Output the (X, Y) coordinate of the center of the cell containing the given text.  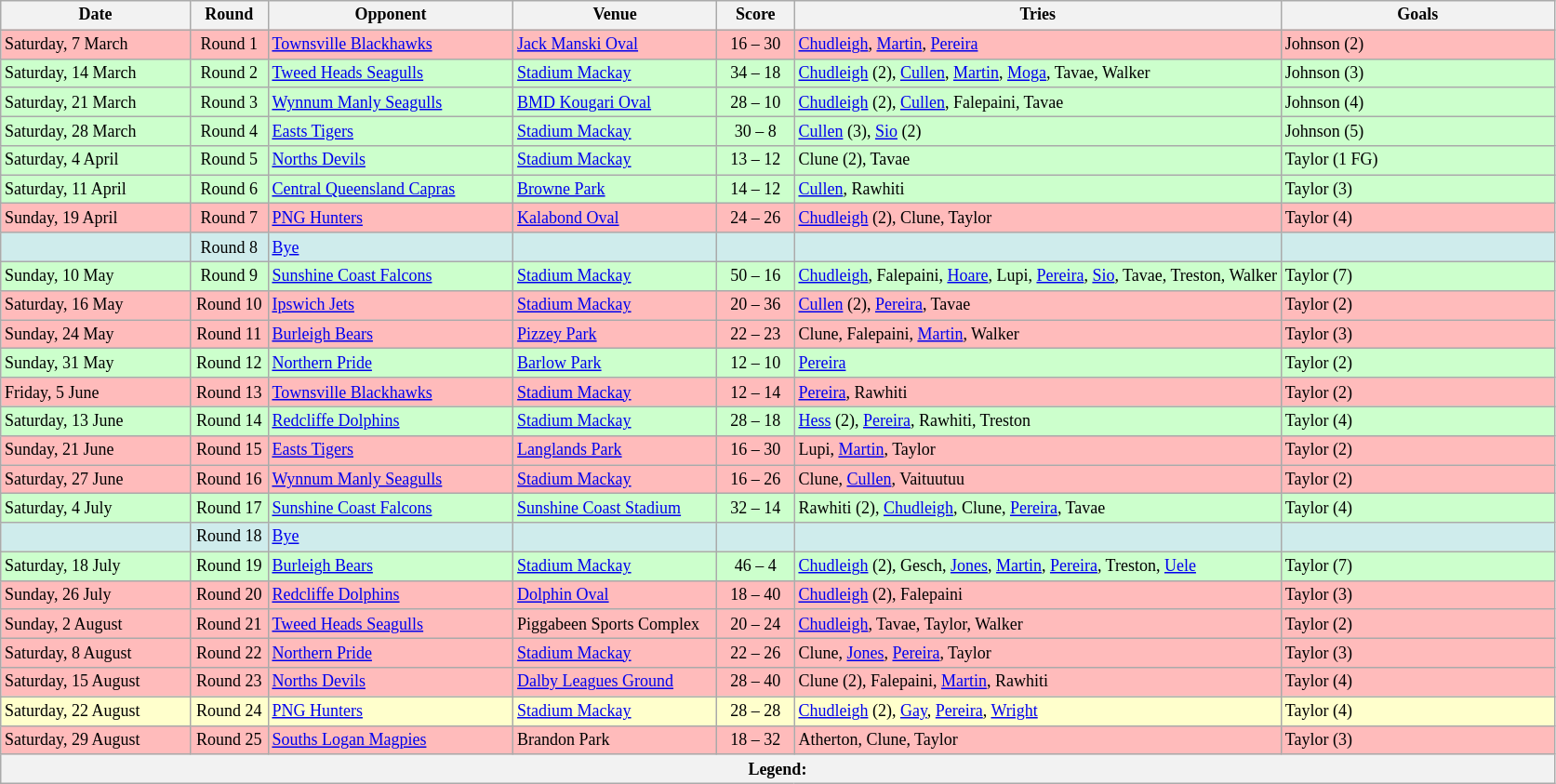
Round 1 (229, 45)
Barlow Park (616, 363)
Round 2 (229, 73)
Sunday, 19 April (96, 218)
Round (229, 15)
Round 17 (229, 508)
34 – 18 (755, 73)
Goals (1417, 15)
Kalabond Oval (616, 218)
Sunday, 24 May (96, 335)
Johnson (4) (1417, 102)
18 – 40 (755, 595)
13 – 12 (755, 160)
28 – 10 (755, 102)
Saturday, 15 August (96, 683)
Brandon Park (616, 740)
Saturday, 18 July (96, 565)
Round 10 (229, 305)
Johnson (3) (1417, 73)
Round 21 (229, 623)
Saturday, 8 August (96, 653)
Legend: (778, 768)
28 – 18 (755, 420)
Saturday, 7 March (96, 45)
Taylor (1 FG) (1417, 160)
Clune, Cullen, Vaituutuu (1038, 480)
Lupi, Martin, Taylor (1038, 450)
Round 18 (229, 538)
Score (755, 15)
Clune (2), Falepaini, Martin, Rawhiti (1038, 683)
Tries (1038, 15)
22 – 26 (755, 653)
Chudleigh (2), Cullen, Falepaini, Tavae (1038, 102)
Sunday, 26 July (96, 595)
Langlands Park (616, 450)
Dalby Leagues Ground (616, 683)
12 – 14 (755, 392)
Pereira (1038, 363)
Souths Logan Magpies (391, 740)
Saturday, 28 March (96, 130)
Saturday, 13 June (96, 420)
Saturday, 4 July (96, 508)
14 – 12 (755, 190)
Sunday, 10 May (96, 275)
18 – 32 (755, 740)
20 – 36 (755, 305)
30 – 8 (755, 130)
Chudleigh, Martin, Pereira (1038, 45)
Chudleigh (2), Gesch, Jones, Martin, Pereira, Treston, Uele (1038, 565)
Saturday, 27 June (96, 480)
Opponent (391, 15)
Chudleigh (2), Gay, Pereira, Wright (1038, 711)
Round 6 (229, 190)
Saturday, 11 April (96, 190)
Sunshine Coast Stadium (616, 508)
Sunday, 2 August (96, 623)
Dolphin Oval (616, 595)
Venue (616, 15)
Round 9 (229, 275)
Saturday, 14 March (96, 73)
Round 24 (229, 711)
32 – 14 (755, 508)
Saturday, 16 May (96, 305)
Round 15 (229, 450)
Cullen, Rawhiti (1038, 190)
Round 4 (229, 130)
Round 3 (229, 102)
Chudleigh, Tavae, Taylor, Walker (1038, 623)
Rawhiti (2), Chudleigh, Clune, Pereira, Tavae (1038, 508)
Clune (2), Tavae (1038, 160)
24 – 26 (755, 218)
Hess (2), Pereira, Rawhiti, Treston (1038, 420)
Pereira, Rawhiti (1038, 392)
Johnson (2) (1417, 45)
Saturday, 4 April (96, 160)
Johnson (5) (1417, 130)
Jack Manski Oval (616, 45)
Saturday, 22 August (96, 711)
Saturday, 29 August (96, 740)
Clune, Falepaini, Martin, Walker (1038, 335)
50 – 16 (755, 275)
Friday, 5 June (96, 392)
Date (96, 15)
Round 13 (229, 392)
20 – 24 (755, 623)
28 – 40 (755, 683)
Atherton, Clune, Taylor (1038, 740)
46 – 4 (755, 565)
Chudleigh (2), Clune, Taylor (1038, 218)
Round 8 (229, 247)
16 – 26 (755, 480)
Sunday, 31 May (96, 363)
Round 25 (229, 740)
Round 11 (229, 335)
Chudleigh (2), Cullen, Martin, Moga, Tavae, Walker (1038, 73)
22 – 23 (755, 335)
Chudleigh, Falepaini, Hoare, Lupi, Pereira, Sio, Tavae, Treston, Walker (1038, 275)
Clune, Jones, Pereira, Taylor (1038, 653)
Round 23 (229, 683)
Saturday, 21 March (96, 102)
Round 20 (229, 595)
Sunday, 21 June (96, 450)
Cullen (2), Pereira, Tavae (1038, 305)
28 – 28 (755, 711)
Round 22 (229, 653)
Ipswich Jets (391, 305)
Cullen (3), Sio (2) (1038, 130)
Piggabeen Sports Complex (616, 623)
Round 14 (229, 420)
Central Queensland Capras (391, 190)
Round 19 (229, 565)
Round 5 (229, 160)
Round 12 (229, 363)
Browne Park (616, 190)
Round 16 (229, 480)
Pizzey Park (616, 335)
BMD Kougari Oval (616, 102)
Chudleigh (2), Falepaini (1038, 595)
12 – 10 (755, 363)
Round 7 (229, 218)
